Extract the [X, Y] coordinate from the center of the cell holding the provided text.  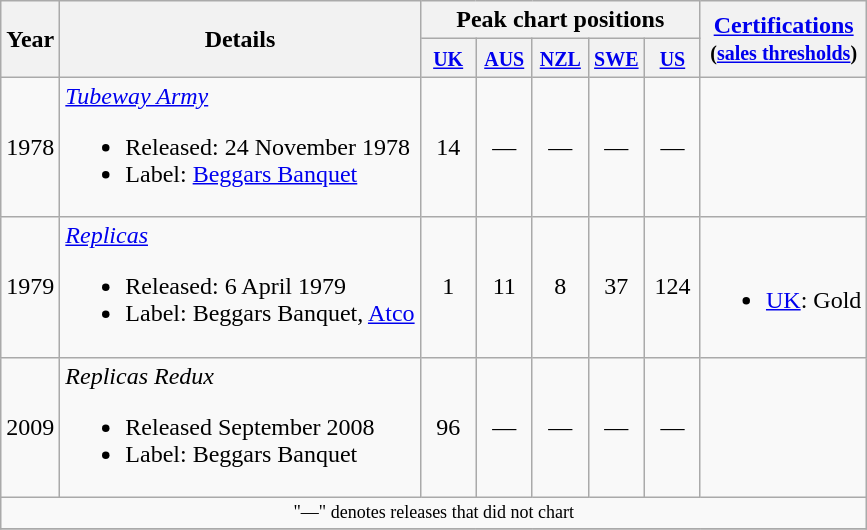
Tubeway ArmyReleased: 24 November 1978Label: Beggars Banquet [240, 147]
Peak chart positions [560, 20]
Year [30, 39]
96 [448, 427]
Replicas ReduxReleased September 2008Label: Beggars Banquet [240, 427]
1978 [30, 147]
Certifications(sales thresholds) [783, 39]
UK: Gold [783, 287]
"—" denotes releases that did not chart [434, 512]
11 [504, 287]
2009 [30, 427]
14 [448, 147]
1979 [30, 287]
SWE [616, 58]
124 [672, 287]
ReplicasReleased: 6 April 1979Label: Beggars Banquet, Atco [240, 287]
Details [240, 39]
8 [560, 287]
1 [448, 287]
NZL [560, 58]
37 [616, 287]
UK [448, 58]
AUS [504, 58]
US [672, 58]
